For the text-containing cell, return its midpoint in [X, Y] coordinate format. 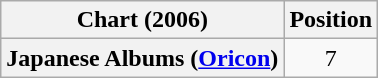
Chart (2006) [142, 20]
Japanese Albums (Oricon) [142, 58]
Position [331, 20]
7 [331, 58]
